Scan for the cell matching the given text and deliver its (x, y) coordinate at center. 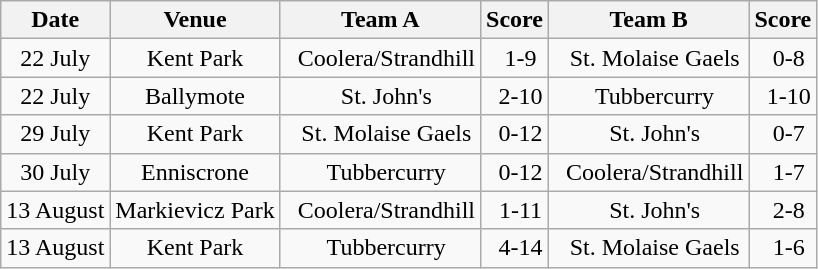
Markievicz Park (195, 210)
29 July (56, 134)
Team B (648, 20)
0-8 (783, 58)
1-9 (515, 58)
Ballymote (195, 96)
1-7 (783, 172)
2-10 (515, 96)
1-11 (515, 210)
4-14 (515, 248)
Enniscrone (195, 172)
0-7 (783, 134)
2-8 (783, 210)
Venue (195, 20)
30 July (56, 172)
Team A (380, 20)
1-10 (783, 96)
Date (56, 20)
1-6 (783, 248)
